Locate the cell with the specified text and output its [x, y] center coordinate. 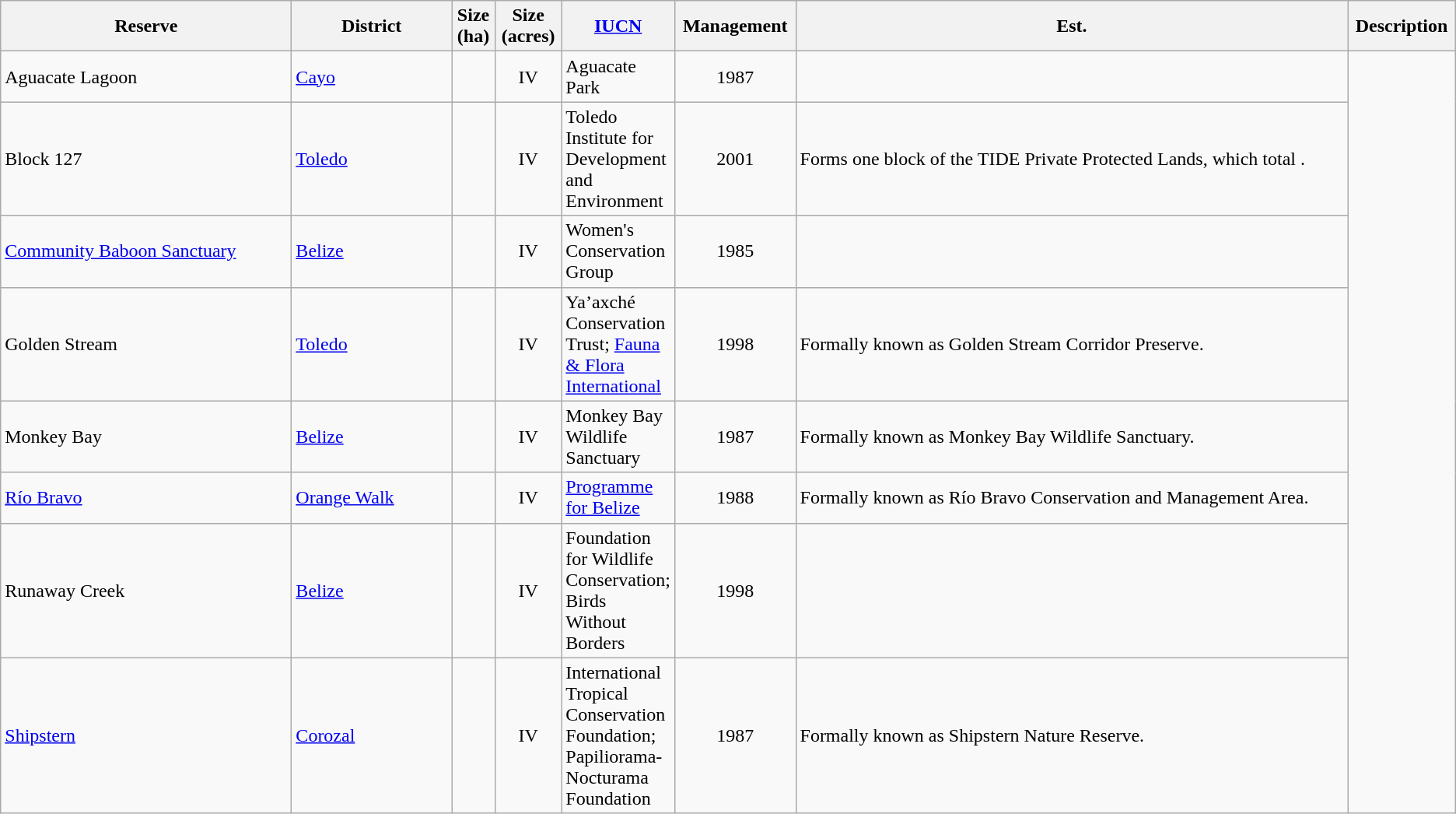
Foundation for Wildlife Conservation; Birds Without Borders [618, 590]
Forms one block of the TIDE Private Protected Lands, which total . [1072, 159]
1985 [735, 251]
Reserve [146, 26]
Formally known as Monkey Bay Wildlife Sanctuary. [1072, 437]
2001 [735, 159]
Est. [1072, 26]
Aguacate Park [618, 76]
Size(ha) [474, 26]
Monkey Bay Wildlife Sanctuary [618, 437]
Río Bravo [146, 498]
Runaway Creek [146, 590]
Block 127 [146, 159]
Programme for Belize [618, 498]
Formally known as Golden Stream Corridor Preserve. [1072, 344]
Golden Stream [146, 344]
Toledo Institute for Development and Environment [618, 159]
International Tropical Conservation Foundation; Papiliorama-Nocturama Foundation [618, 735]
Community Baboon Sanctuary [146, 251]
Formally known as Shipstern Nature Reserve. [1072, 735]
Ya’axché Conservation Trust; Fauna & Flora International [618, 344]
IUCN [618, 26]
Monkey Bay [146, 437]
Size(acres) [527, 26]
1988 [735, 498]
District [372, 26]
Description [1402, 26]
Shipstern [146, 735]
Women's Conservation Group [618, 251]
Cayo [372, 76]
Management [735, 26]
Orange Walk [372, 498]
Aguacate Lagoon [146, 76]
Corozal [372, 735]
Formally known as Río Bravo Conservation and Management Area. [1072, 498]
